Capture the cell that displays the provided text and extract its (X, Y) central coordinate. 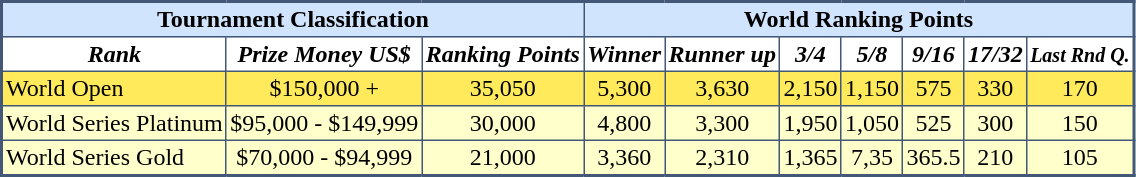
Rank (114, 54)
2,150 (811, 88)
3,630 (722, 88)
Tournament Classification (293, 20)
150 (1080, 123)
World Ranking Points (860, 20)
Winner (624, 54)
170 (1080, 88)
9/16 (934, 54)
525 (934, 123)
365.5 (934, 157)
Last Rnd Q. (1080, 54)
3,300 (722, 123)
Prize Money US$ (324, 54)
1,950 (811, 123)
35,050 (503, 88)
Runner up (722, 54)
1,365 (811, 157)
17/32 (995, 54)
300 (995, 123)
Ranking Points (503, 54)
210 (995, 157)
2,310 (722, 157)
$150,000 + (324, 88)
World Series Platinum (114, 123)
3,360 (624, 157)
5/8 (872, 54)
575 (934, 88)
5,300 (624, 88)
1,150 (872, 88)
30,000 (503, 123)
7,35 (872, 157)
105 (1080, 157)
World Open (114, 88)
1,050 (872, 123)
21,000 (503, 157)
3/4 (811, 54)
4,800 (624, 123)
330 (995, 88)
World Series Gold (114, 157)
$70,000 - $94,999 (324, 157)
$95,000 - $149,999 (324, 123)
